Scan for the cell matching the given text and deliver its (x, y) coordinate at center. 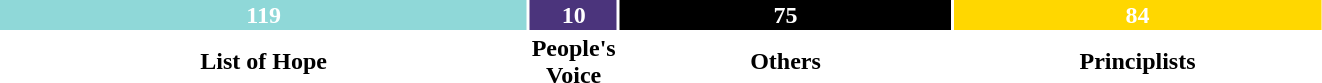
10 (574, 15)
84 (1138, 15)
75 (786, 15)
119 (264, 15)
